Extract the [X, Y] coordinate from the center of the cell holding the provided text.  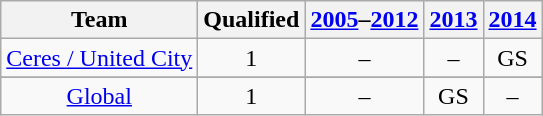
Ceres / United City [100, 58]
Global [100, 96]
2014 [512, 20]
Qualified [252, 20]
Team [100, 20]
2005–2012 [364, 20]
2013 [454, 20]
